Locate the cell with the specified text and output its (x, y) center coordinate. 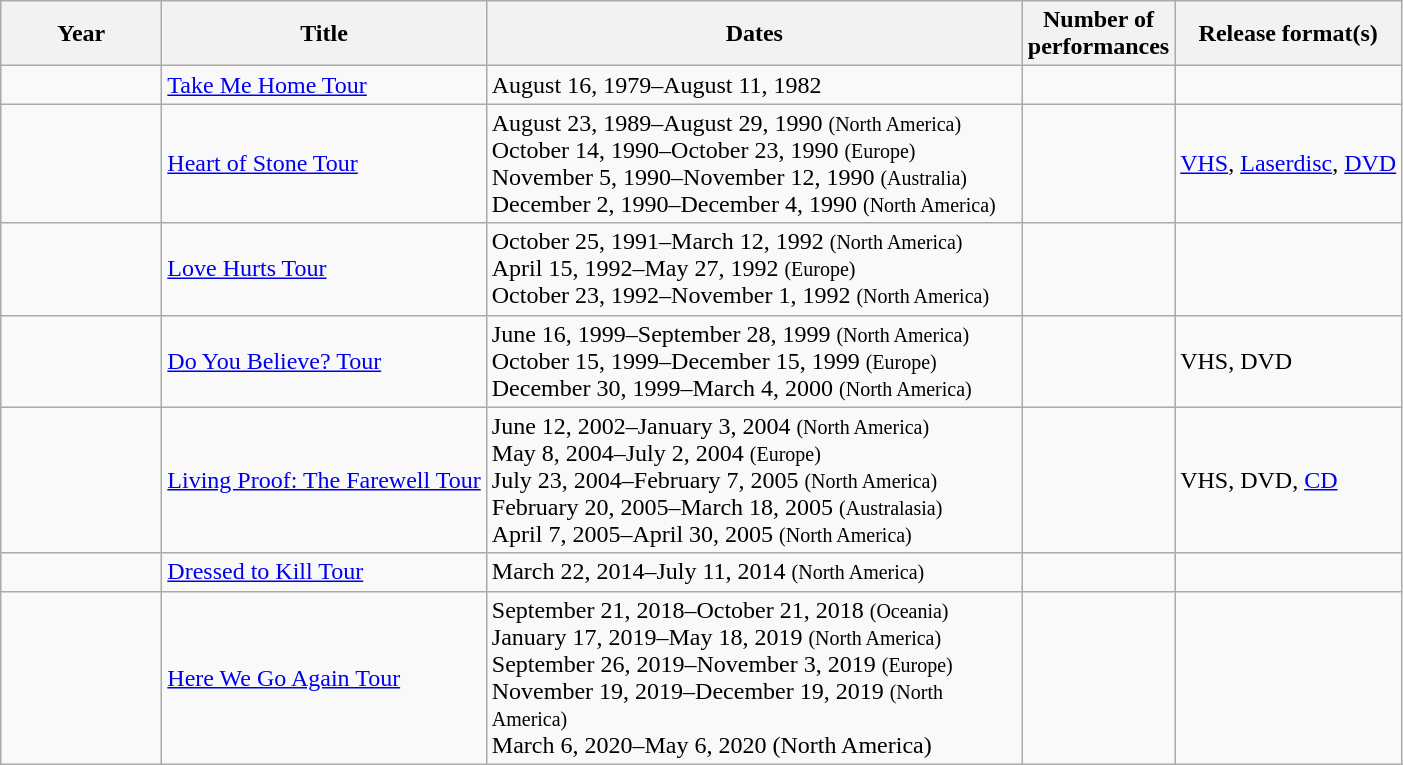
Take Me Home Tour (324, 85)
August 16, 1979–August 11, 1982 (754, 85)
Release format(s) (1288, 34)
June 16, 1999–September 28, 1999 (North America)October 15, 1999–December 15, 1999 (Europe)December 30, 1999–March 4, 2000 (North America) (754, 361)
Living Proof: The Farewell Tour (324, 480)
Heart of Stone Tour (324, 164)
Year (82, 34)
Number ofperformances (1098, 34)
Dates (754, 34)
October 25, 1991–March 12, 1992 (North America)April 15, 1992–May 27, 1992 (Europe)October 23, 1992–November 1, 1992 (North America) (754, 269)
VHS, DVD (1288, 361)
Dressed to Kill Tour (324, 572)
VHS, Laserdisc, DVD (1288, 164)
Title (324, 34)
Here We Go Again Tour (324, 678)
Do You Believe? Tour (324, 361)
Love Hurts Tour (324, 269)
VHS, DVD, CD (1288, 480)
March 22, 2014–July 11, 2014 (North America) (754, 572)
